Extract the (x, y) coordinate from the center of the cell holding the provided text.  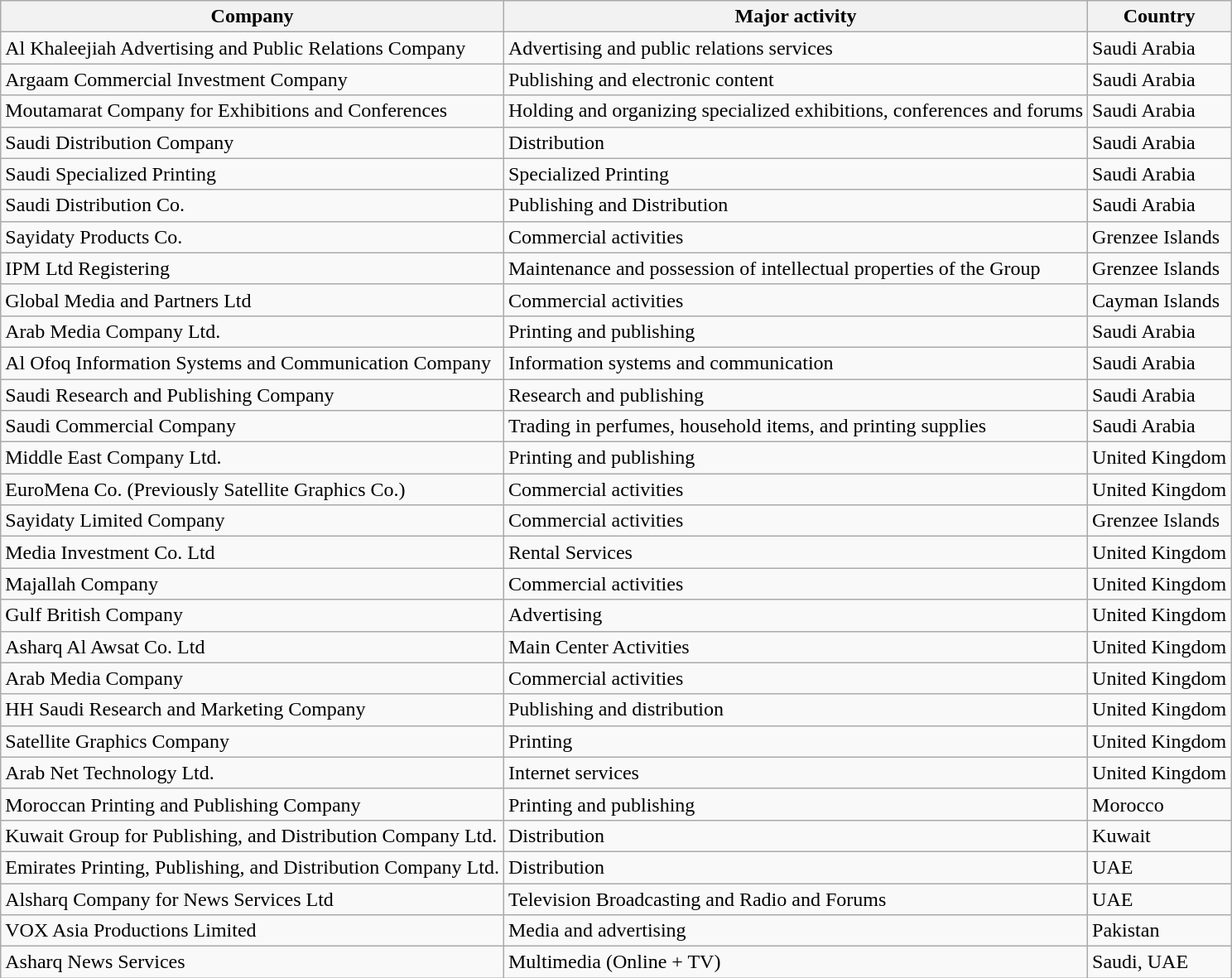
Multimedia (Online + TV) (795, 962)
Trading in perfumes, household items, and printing supplies (795, 426)
Argaam Commercial Investment Company (253, 79)
Rental Services (795, 552)
Maintenance and possession of intellectual properties of the Group (795, 268)
Television Broadcasting and Radio and Forums (795, 899)
Saudi Specialized Printing (253, 174)
Research and publishing (795, 395)
Morocco (1159, 804)
Moutamarat Company for Exhibitions and Conferences (253, 111)
Sayidaty Limited Company (253, 521)
Country (1159, 17)
Major activity (795, 17)
HH Saudi Research and Marketing Company (253, 710)
Arab Net Technology Ltd. (253, 773)
Al Khaleejiah Advertising and Public Relations Company (253, 48)
VOX Asia Productions Limited (253, 931)
Sayidaty Products Co. (253, 237)
IPM Ltd Registering (253, 268)
Publishing and Distribution (795, 205)
Asharq News Services (253, 962)
Al Ofoq Information Systems and Communication Company (253, 363)
Majallah Company (253, 584)
EuroMena Co. (Previously Satellite Graphics Co.) (253, 489)
Publishing and distribution (795, 710)
Saudi, UAE (1159, 962)
Alsharq Company for News Services Ltd (253, 899)
Arab Media Company (253, 678)
Moroccan Printing and Publishing Company (253, 804)
Advertising (795, 615)
Global Media and Partners Ltd (253, 300)
Main Center Activities (795, 647)
Company (253, 17)
Holding and organizing specialized exhibitions, conferences and forums (795, 111)
Internet services (795, 773)
Arab Media Company Ltd. (253, 331)
Asharq Al Awsat Co. Ltd (253, 647)
Middle East Company Ltd. (253, 458)
Media Investment Co. Ltd (253, 552)
Cayman Islands (1159, 300)
Satellite Graphics Company (253, 741)
Saudi Research and Publishing Company (253, 395)
Saudi Distribution Co. (253, 205)
Advertising and public relations services (795, 48)
Media and advertising (795, 931)
Kuwait (1159, 836)
Publishing and electronic content (795, 79)
Saudi Distribution Company (253, 142)
Specialized Printing (795, 174)
Gulf British Company (253, 615)
Information systems and communication (795, 363)
Kuwait Group for Publishing, and Distribution Company Ltd. (253, 836)
Printing (795, 741)
Saudi Commercial Company (253, 426)
Pakistan (1159, 931)
Emirates Printing, Publishing, and Distribution Company Ltd. (253, 867)
